Output the [x, y] coordinate of the center of the cell containing the given text.  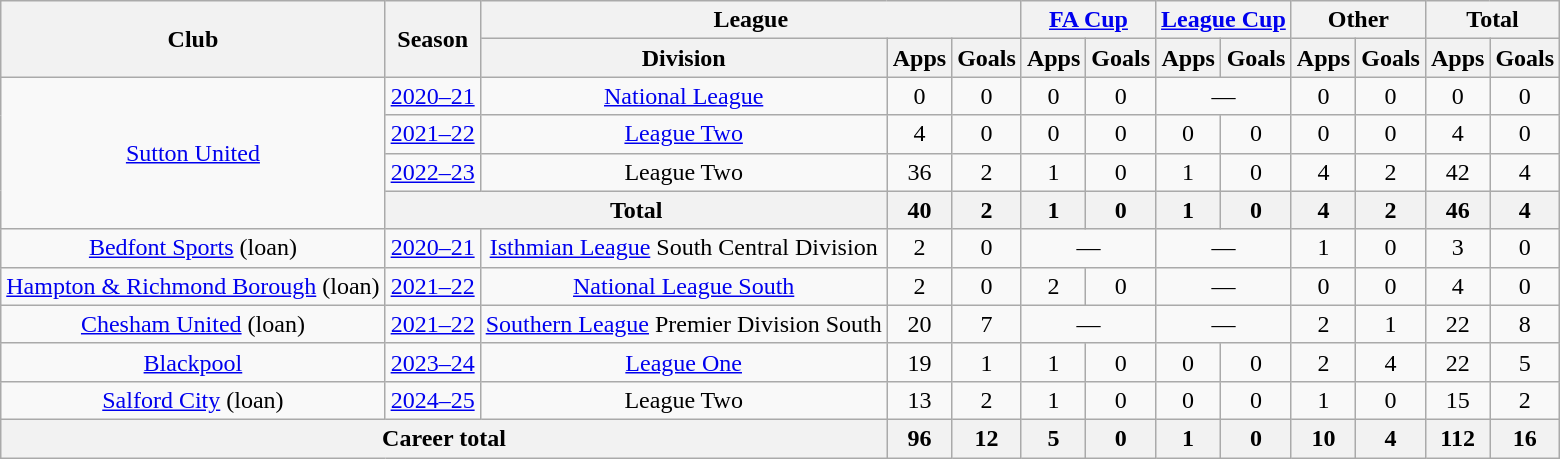
National League South [684, 286]
Club [193, 39]
40 [919, 210]
2023–24 [432, 362]
19 [919, 362]
8 [1525, 324]
Hampton & Richmond Borough (loan) [193, 286]
42 [1457, 172]
Sutton United [193, 153]
20 [919, 324]
10 [1323, 438]
12 [987, 438]
Blackpool [193, 362]
National League [684, 96]
7 [987, 324]
League One [684, 362]
Other [1358, 20]
FA Cup [1088, 20]
2022–23 [432, 172]
3 [1457, 248]
36 [919, 172]
Division [684, 58]
112 [1457, 438]
Chesham United (loan) [193, 324]
15 [1457, 400]
Isthmian League South Central Division [684, 248]
Season [432, 39]
Career total [444, 438]
2024–25 [432, 400]
Bedfont Sports (loan) [193, 248]
League Cup [1224, 20]
13 [919, 400]
Southern League Premier Division South [684, 324]
96 [919, 438]
League [750, 20]
46 [1457, 210]
Salford City (loan) [193, 400]
16 [1525, 438]
